Detect which cell encompasses the target text, then output its (x, y) center coordinate. 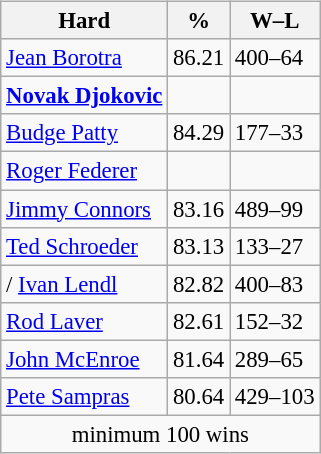
Hard (84, 21)
/ Ivan Lendl (84, 284)
Novak Djokovic (84, 96)
83.13 (199, 246)
Ted Schroeder (84, 246)
Jimmy Connors (84, 209)
86.21 (199, 58)
177–33 (275, 133)
133–27 (275, 246)
Rod Laver (84, 321)
Jean Borotra (84, 58)
Pete Sampras (84, 396)
% (199, 21)
minimum 100 wins (160, 434)
81.64 (199, 359)
83.16 (199, 209)
John McEnroe (84, 359)
80.64 (199, 396)
Budge Patty (84, 133)
152–32 (275, 321)
289–65 (275, 359)
489–99 (275, 209)
400–83 (275, 284)
400–64 (275, 58)
84.29 (199, 133)
82.61 (199, 321)
82.82 (199, 284)
W–L (275, 21)
429–103 (275, 396)
Roger Federer (84, 171)
